Return the (X, Y) coordinate for the center point of the cell that contains the specified text.  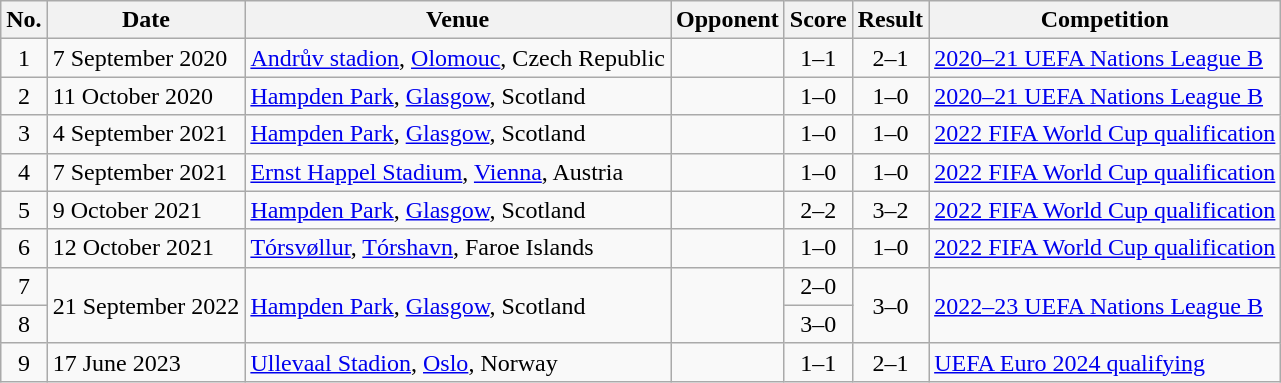
21 September 2022 (146, 305)
6 (24, 248)
2–2 (818, 210)
2022–23 UEFA Nations League B (1105, 305)
4 (24, 172)
12 October 2021 (146, 248)
11 October 2020 (146, 96)
Tórsvøllur, Tórshavn, Faroe Islands (458, 248)
Competition (1105, 20)
1 (24, 58)
9 October 2021 (146, 210)
17 June 2023 (146, 362)
2–0 (818, 286)
No. (24, 20)
Score (818, 20)
Ernst Happel Stadium, Vienna, Austria (458, 172)
Result (890, 20)
Ullevaal Stadion, Oslo, Norway (458, 362)
4 September 2021 (146, 134)
Andrův stadion, Olomouc, Czech Republic (458, 58)
8 (24, 324)
Venue (458, 20)
9 (24, 362)
7 September 2021 (146, 172)
7 (24, 286)
7 September 2020 (146, 58)
Date (146, 20)
3–2 (890, 210)
3 (24, 134)
5 (24, 210)
Opponent (728, 20)
UEFA Euro 2024 qualifying (1105, 362)
2 (24, 96)
